Identify which cell holds the provided text, then report its [X, Y] central coordinate. 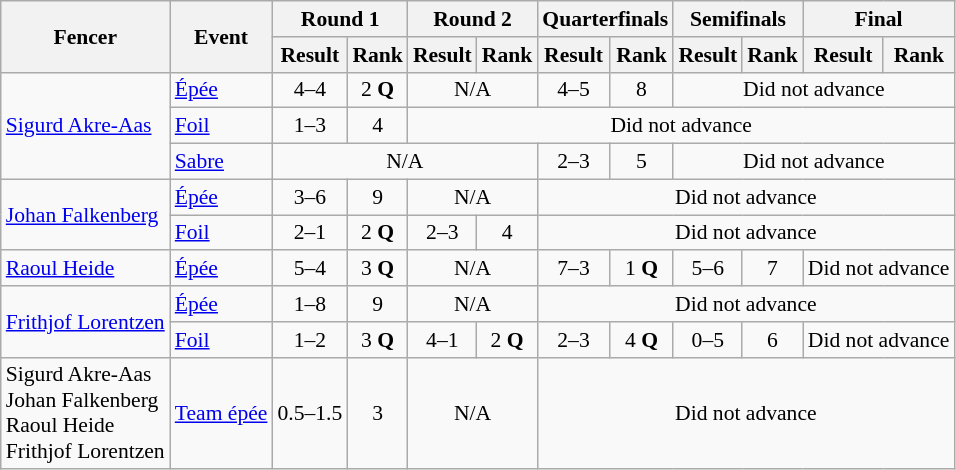
1–2 [310, 340]
1 Q [642, 269]
7–3 [573, 269]
Sabre [222, 162]
4–5 [573, 90]
0.5–1.5 [310, 413]
0–5 [708, 340]
Johan Falkenberg [86, 214]
7 [772, 269]
Raoul Heide [86, 269]
Event [222, 36]
Round 2 [472, 19]
Sigurd Akre-Aas [86, 126]
4–1 [442, 340]
8 [642, 90]
Fencer [86, 36]
Semifinals [738, 19]
Frithjof Lorentzen [86, 322]
1–8 [310, 304]
3–6 [310, 197]
Round 1 [340, 19]
5–6 [708, 269]
3 [378, 413]
Team épée [222, 413]
Quarterfinals [605, 19]
Final [879, 19]
Sigurd Akre-Aas Johan Falkenberg Raoul Heide Frithjof Lorentzen [86, 413]
5 [642, 162]
6 [772, 340]
2–1 [310, 233]
5–4 [310, 269]
4–4 [310, 90]
1–3 [310, 126]
4 Q [642, 340]
